Pinpoint the cell where the given text exists, returning its (x, y) midpoint coordinate. 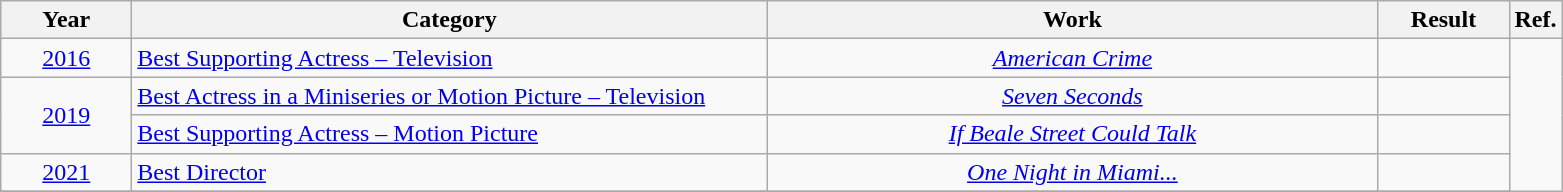
Year (66, 20)
2021 (66, 172)
Seven Seconds (1072, 96)
2019 (66, 115)
2016 (66, 58)
Result (1444, 20)
If Beale Street Could Talk (1072, 134)
Best Supporting Actress – Television (450, 58)
Best Actress in a Miniseries or Motion Picture – Television (450, 96)
Category (450, 20)
One Night in Miami... (1072, 172)
Best Director (450, 172)
Work (1072, 20)
Best Supporting Actress – Motion Picture (450, 134)
American Crime (1072, 58)
Ref. (1536, 20)
